Identify which cell holds the provided text, then report its [x, y] central coordinate. 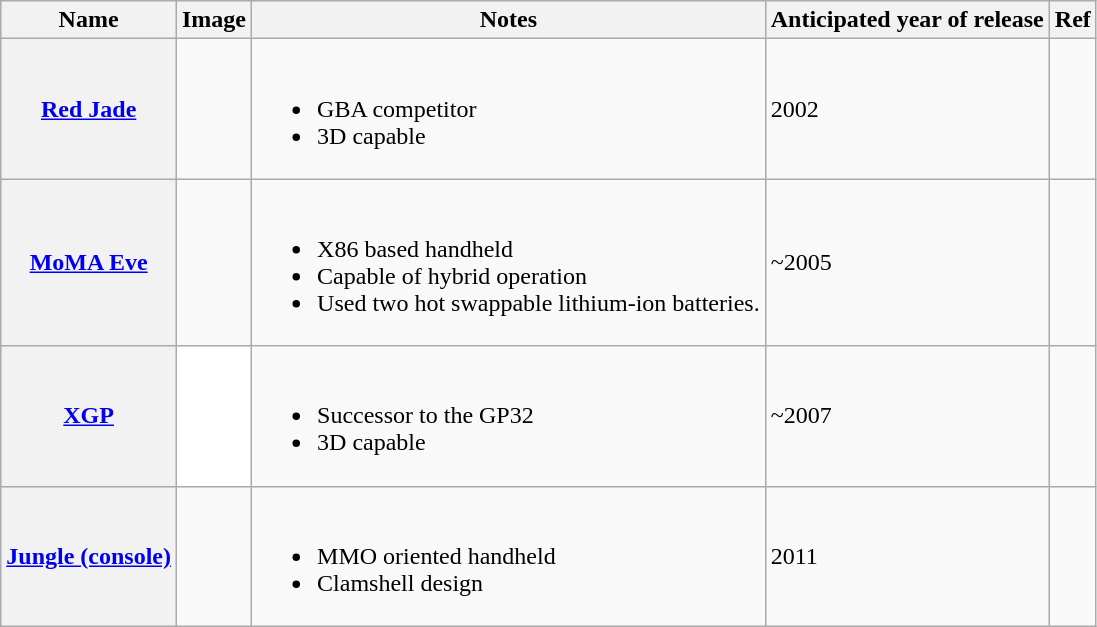
2011 [907, 556]
Jungle (console) [89, 556]
XGP [89, 416]
MMO oriented handheldClamshell design [509, 556]
X86 based handheldCapable of hybrid operationUsed two hot swappable lithium-ion batteries. [509, 262]
2002 [907, 109]
Ref [1072, 20]
MoMA Eve [89, 262]
GBA competitor3D capable [509, 109]
Name [89, 20]
Red Jade [89, 109]
~2007 [907, 416]
Anticipated year of release [907, 20]
Successor to the GP323D capable [509, 416]
Notes [509, 20]
Image [214, 20]
~2005 [907, 262]
